Scan for the cell matching the given text and deliver its [x, y] coordinate at center. 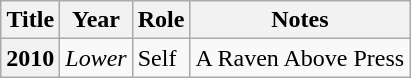
Title [30, 20]
2010 [30, 58]
Role [161, 20]
Self [161, 58]
Notes [300, 20]
A Raven Above Press [300, 58]
Year [96, 20]
Lower [96, 58]
